Scan for the cell matching the given text and deliver its [x, y] coordinate at center. 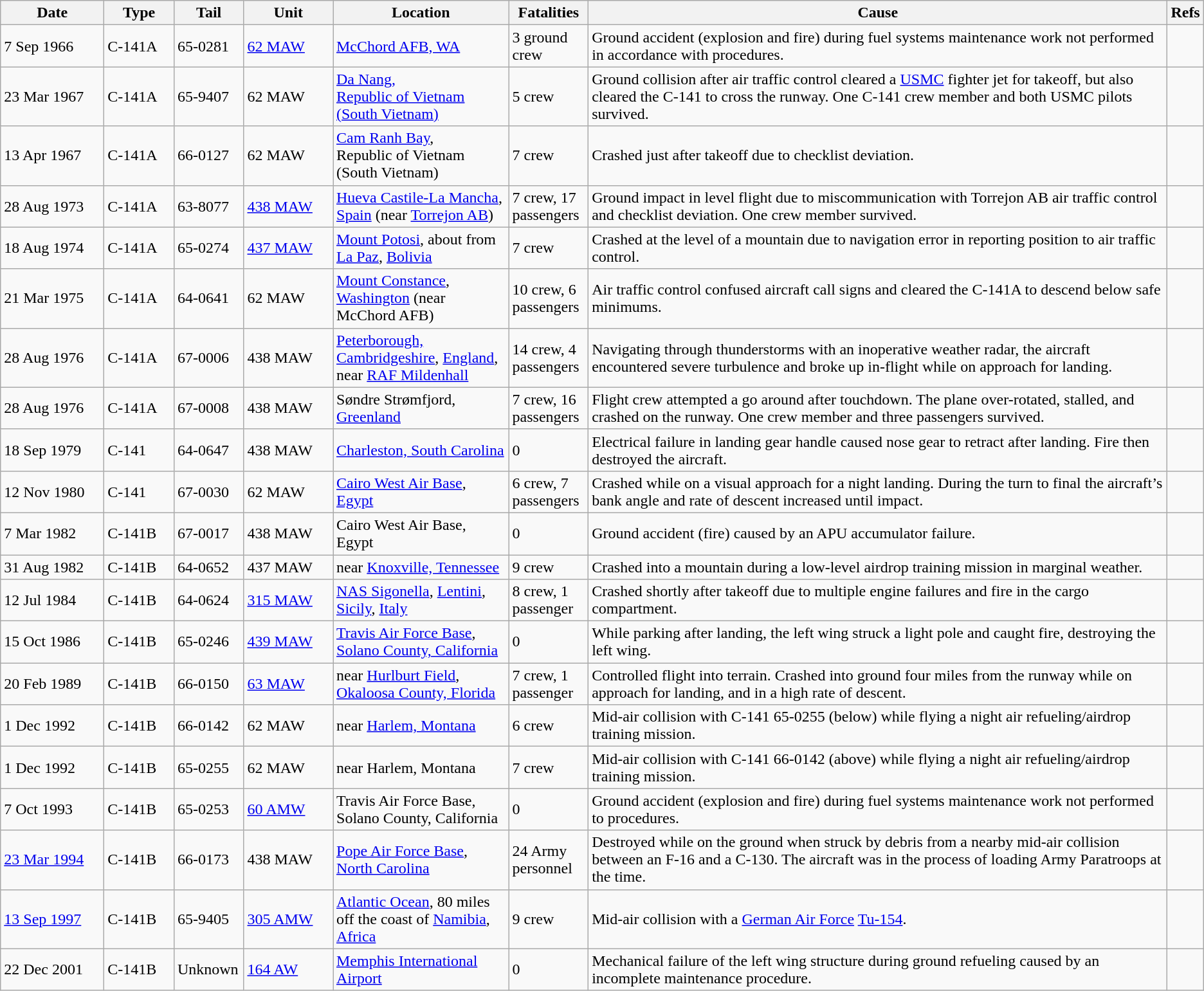
7 crew, 16 passengers [549, 408]
Ground accident (explosion and fire) during fuel systems maintenance work not performed in accordance with procedures. [878, 46]
Mid-air collision with C-141 65-0255 (below) while flying a night air refueling/airdrop training mission. [878, 725]
Crashed at the level of a mountain due to navigation error in reporting position to air traffic control. [878, 248]
Location [421, 13]
Hueva Castile-La Mancha, Spain (near Torrejon AB) [421, 206]
24 Army personnel [549, 860]
7 Mar 1982 [53, 534]
Cam Ranh Bay,Republic of Vietnam(South Vietnam) [421, 156]
Søndre Strømfjord, Greenland [421, 408]
Memphis International Airport [421, 970]
65-9407 [208, 96]
67-0017 [208, 534]
While parking after landing, the left wing struck a light pole and caught fire, destroying the left wing. [878, 642]
64-0624 [208, 601]
Type [139, 13]
Mount Potosi, about from La Paz, Bolivia [421, 248]
7 crew, 17 passengers [549, 206]
66-0127 [208, 156]
20 Feb 1989 [53, 684]
5 crew [549, 96]
12 Nov 1980 [53, 491]
Date [53, 13]
Ground impact in level flight due to miscommunication with Torrejon AB air traffic control and checklist deviation. One crew member survived. [878, 206]
18 Aug 1974 [53, 248]
28 Aug 1973 [53, 206]
7 Sep 1966 [53, 46]
66-0150 [208, 684]
31 Aug 1982 [53, 567]
305 AMW [288, 919]
14 crew, 4 passengers [549, 358]
21 Mar 1975 [53, 298]
66-0142 [208, 725]
Mid-air collision with C-141 66-0142 (above) while flying a night air refueling/airdrop training mission. [878, 768]
Unit [288, 13]
67-0030 [208, 491]
315 MAW [288, 601]
65-0274 [208, 248]
439 MAW [288, 642]
Da Nang,Republic of Vietnam(South Vietnam) [421, 96]
64-0652 [208, 567]
near Hurlburt Field, Okaloosa County, Florida [421, 684]
Mount Constance, Washington (near McChord AFB) [421, 298]
Mid-air collision with a German Air Force Tu-154. [878, 919]
67-0006 [208, 358]
65-0253 [208, 809]
Air traffic control confused aircraft call signs and cleared the C-141A to descend below safe minimums. [878, 298]
Crashed shortly after takeoff due to multiple engine failures and fire in the cargo compartment. [878, 601]
12 Jul 1984 [53, 601]
64-0647 [208, 450]
Pope Air Force Base, North Carolina [421, 860]
6 crew, 7 passengers [549, 491]
Electrical failure in landing gear handle caused nose gear to retract after landing. Fire then destroyed the aircraft. [878, 450]
Ground accident (fire) caused by an APU accumulator failure. [878, 534]
15 Oct 1986 [53, 642]
7 Oct 1993 [53, 809]
64-0641 [208, 298]
Unknown [208, 970]
60 AMW [288, 809]
Crashed into a mountain during a low-level airdrop training mission in marginal weather. [878, 567]
Crashed just after takeoff due to checklist deviation. [878, 156]
Atlantic Ocean, 80 miles off the coast of Namibia, Africa [421, 919]
10 crew, 6 passengers [549, 298]
22 Dec 2001 [53, 970]
NAS Sigonella, Lentini, Sicily, Italy [421, 601]
3 ground crew [549, 46]
67-0008 [208, 408]
7 crew, 1 passenger [549, 684]
McChord AFB, WA [421, 46]
65-9405 [208, 919]
13 Apr 1967 [53, 156]
63 MAW [288, 684]
66-0173 [208, 860]
63-8077 [208, 206]
23 Mar 1994 [53, 860]
164 AW [288, 970]
23 Mar 1967 [53, 96]
65-0255 [208, 768]
65-0281 [208, 46]
Fatalities [549, 13]
Cause [878, 13]
Charleston, South Carolina [421, 450]
Controlled flight into terrain. Crashed into ground four miles from the runway while on approach for landing, and in a high rate of descent. [878, 684]
Tail [208, 13]
18 Sep 1979 [53, 450]
Mechanical failure of the left wing structure during ground refueling caused by an incomplete maintenance procedure. [878, 970]
Ground accident (explosion and fire) during fuel systems maintenance work not performed to procedures. [878, 809]
6 crew [549, 725]
8 crew, 1 passenger [549, 601]
near Knoxville, Tennessee [421, 567]
Refs [1185, 13]
65-0246 [208, 642]
Peterborough, Cambridgeshire, England, near RAF Mildenhall [421, 358]
13 Sep 1997 [53, 919]
